Scan for the cell matching the given text and deliver its [x, y] coordinate at center. 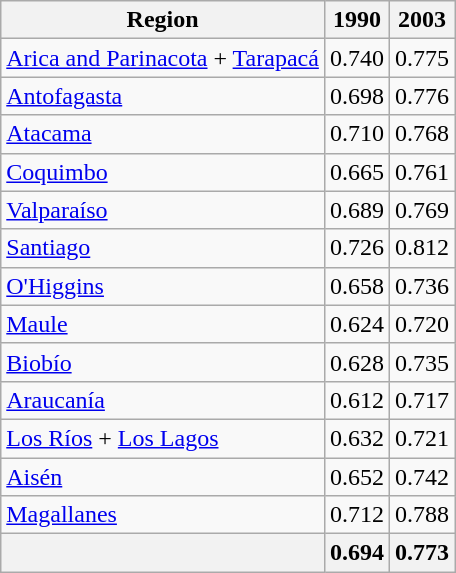
0.736 [422, 286]
0.769 [422, 210]
Valparaíso [163, 210]
0.689 [356, 210]
0.726 [356, 248]
0.776 [422, 96]
0.694 [356, 553]
O'Higgins [163, 286]
1990 [356, 20]
0.632 [356, 438]
Antofagasta [163, 96]
0.788 [422, 515]
0.658 [356, 286]
Region [163, 20]
0.612 [356, 400]
0.721 [422, 438]
0.773 [422, 553]
0.665 [356, 172]
Los Ríos + Los Lagos [163, 438]
0.768 [422, 134]
0.717 [422, 400]
Coquimbo [163, 172]
Biobío [163, 362]
Aisén [163, 477]
0.761 [422, 172]
0.740 [356, 58]
Maule [163, 324]
0.698 [356, 96]
Santiago [163, 248]
0.624 [356, 324]
0.742 [422, 477]
0.775 [422, 58]
0.735 [422, 362]
Atacama [163, 134]
0.720 [422, 324]
Arica and Parinacota + Tarapacá [163, 58]
0.710 [356, 134]
0.652 [356, 477]
0.628 [356, 362]
Magallanes [163, 515]
0.812 [422, 248]
Araucanía [163, 400]
2003 [422, 20]
0.712 [356, 515]
